Provide the (x, y) coordinate of the cell's center where the given text is located.  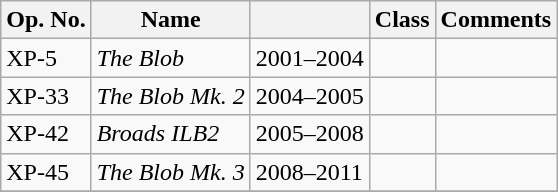
The Blob Mk. 3 (170, 172)
XP-45 (46, 172)
XP-33 (46, 96)
XP-5 (46, 58)
Class (402, 20)
Name (170, 20)
Op. No. (46, 20)
2008–2011 (310, 172)
2005–2008 (310, 134)
Comments (496, 20)
The Blob Mk. 2 (170, 96)
Broads ILB2 (170, 134)
2004–2005 (310, 96)
2001–2004 (310, 58)
XP-42 (46, 134)
The Blob (170, 58)
